Locate the cell with the specified text and output its [X, Y] center coordinate. 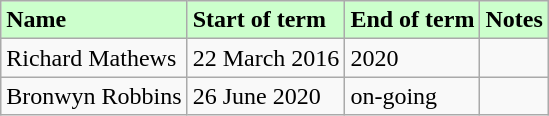
2020 [412, 58]
Notes [514, 20]
26 June 2020 [266, 96]
Bronwyn Robbins [94, 96]
22 March 2016 [266, 58]
on-going [412, 96]
Start of term [266, 20]
Name [94, 20]
Richard Mathews [94, 58]
End of term [412, 20]
